Return the (x, y) coordinate for the center point of the cell that contains the specified text.  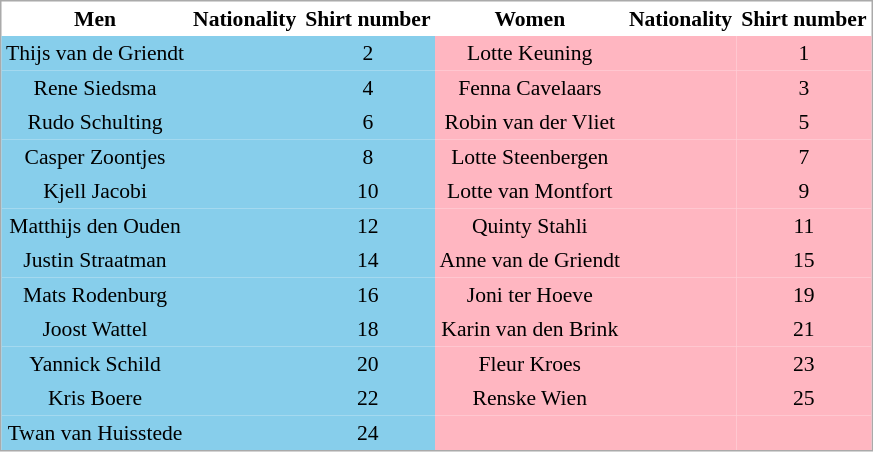
Joni ter Hoeve (530, 295)
Kris Boere (96, 398)
Matthijs den Ouden (96, 225)
5 (804, 122)
7 (804, 157)
Justin Straatman (96, 260)
Robin van der Vliet (530, 122)
Women (530, 19)
25 (804, 398)
Karin van den Brink (530, 329)
Joost Wattel (96, 329)
Rene Siedsma (96, 87)
Mats Rodenburg (96, 295)
Twan van Huisstede (96, 433)
1 (804, 53)
16 (368, 295)
8 (368, 157)
24 (368, 433)
11 (804, 225)
Anne van de Griendt (530, 260)
14 (368, 260)
20 (368, 363)
Rudo Schulting (96, 122)
Yannick Schild (96, 363)
Men (96, 19)
Renske Wien (530, 398)
6 (368, 122)
2 (368, 53)
22 (368, 398)
15 (804, 260)
Lotte Keuning (530, 53)
18 (368, 329)
Fleur Kroes (530, 363)
3 (804, 87)
12 (368, 225)
4 (368, 87)
Quinty Stahli (530, 225)
10 (368, 191)
Fenna Cavelaars (530, 87)
Kjell Jacobi (96, 191)
23 (804, 363)
9 (804, 191)
Lotte Steenbergen (530, 157)
21 (804, 329)
Lotte van Montfort (530, 191)
19 (804, 295)
Thijs van de Griendt (96, 53)
Casper Zoontjes (96, 157)
